Determine the (x, y) coordinate at the center of the cell enclosing the given text.  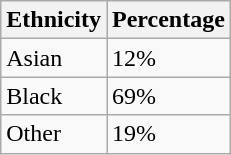
Percentage (168, 20)
Black (54, 96)
Ethnicity (54, 20)
19% (168, 134)
Asian (54, 58)
Other (54, 134)
12% (168, 58)
69% (168, 96)
